Detect which cell encompasses the target text, then output its [X, Y] center coordinate. 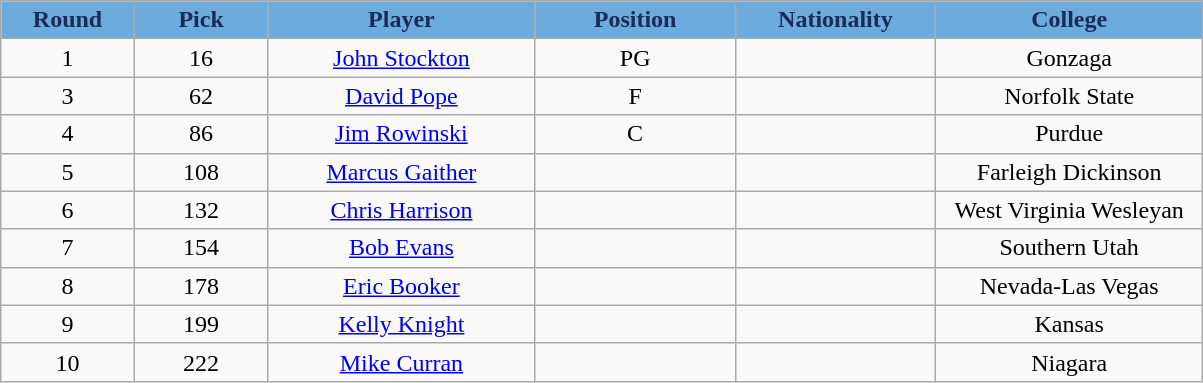
86 [201, 134]
Purdue [1070, 134]
West Virginia Wesleyan [1070, 210]
4 [68, 134]
College [1070, 20]
C [635, 134]
108 [201, 172]
6 [68, 210]
F [635, 96]
Southern Utah [1070, 248]
222 [201, 362]
154 [201, 248]
John Stockton [402, 58]
Niagara [1070, 362]
Gonzaga [1070, 58]
Position [635, 20]
Nationality [835, 20]
Eric Booker [402, 286]
5 [68, 172]
Kelly Knight [402, 324]
Player [402, 20]
10 [68, 362]
Mike Curran [402, 362]
1 [68, 58]
Round [68, 20]
Farleigh Dickinson [1070, 172]
Marcus Gaither [402, 172]
PG [635, 58]
178 [201, 286]
Pick [201, 20]
Nevada-Las Vegas [1070, 286]
132 [201, 210]
8 [68, 286]
7 [68, 248]
Kansas [1070, 324]
3 [68, 96]
9 [68, 324]
Norfolk State [1070, 96]
Chris Harrison [402, 210]
16 [201, 58]
Jim Rowinski [402, 134]
62 [201, 96]
Bob Evans [402, 248]
199 [201, 324]
David Pope [402, 96]
